For the text-containing cell, return its midpoint in (x, y) coordinate format. 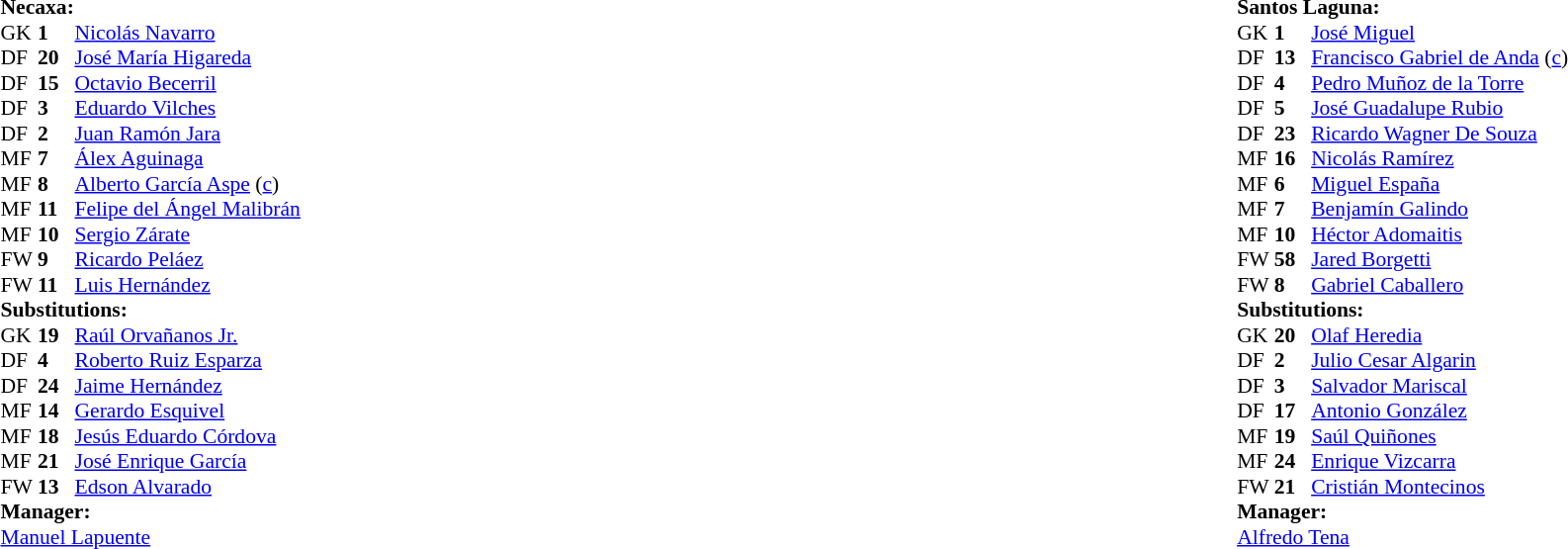
Enrique Vizcarra (1439, 462)
15 (56, 83)
Álex Aguinaga (188, 159)
José María Higareda (188, 58)
Ricardo Peláez (188, 260)
Saúl Quiñones (1439, 436)
58 (1293, 260)
Olaf Heredia (1439, 335)
Francisco Gabriel de Anda (c) (1439, 58)
Jared Borgetti (1439, 260)
17 (1293, 411)
Jaime Hernández (188, 386)
Benjamín Galindo (1439, 209)
Miguel España (1439, 184)
16 (1293, 159)
Octavio Becerril (188, 83)
Antonio González (1439, 411)
Héctor Adomaitis (1439, 234)
Sergio Zárate (188, 234)
Jesús Eduardo Córdova (188, 436)
Pedro Muñoz de la Torre (1439, 83)
Nicolás Ramírez (1439, 159)
Felipe del Ángel Malibrán (188, 209)
Cristián Montecinos (1439, 487)
Gerardo Esquivel (188, 411)
Ricardo Wagner De Souza (1439, 134)
Gabriel Caballero (1439, 285)
14 (56, 411)
José Guadalupe Rubio (1439, 108)
Roberto Ruiz Esparza (188, 361)
Raúl Orvañanos Jr. (188, 335)
5 (1293, 108)
Nicolás Navarro (188, 33)
Edson Alvarado (188, 487)
18 (56, 436)
Eduardo Vilches (188, 108)
Juan Ramón Jara (188, 134)
23 (1293, 134)
Alberto García Aspe (c) (188, 184)
6 (1293, 184)
José Miguel (1439, 33)
Luis Hernández (188, 285)
José Enrique García (188, 462)
Julio Cesar Algarin (1439, 361)
9 (56, 260)
Salvador Mariscal (1439, 386)
